Detect which cell encompasses the target text, then output its [X, Y] center coordinate. 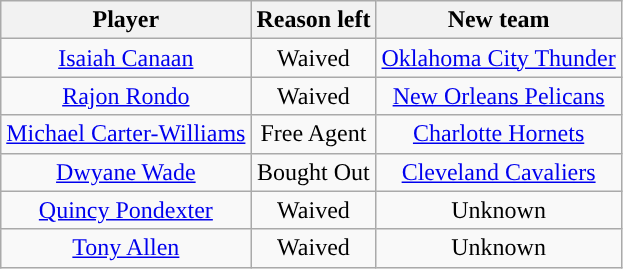
Isaiah Canaan [126, 58]
Tony Allen [126, 248]
Dwyane Wade [126, 172]
Player [126, 20]
Bought Out [314, 172]
Michael Carter-Williams [126, 134]
Oklahoma City Thunder [498, 58]
Reason left [314, 20]
Cleveland Cavaliers [498, 172]
Free Agent [314, 134]
New team [498, 20]
Charlotte Hornets [498, 134]
Quincy Pondexter [126, 210]
Rajon Rondo [126, 96]
New Orleans Pelicans [498, 96]
